Scan for the cell matching the given text and deliver its (X, Y) coordinate at center. 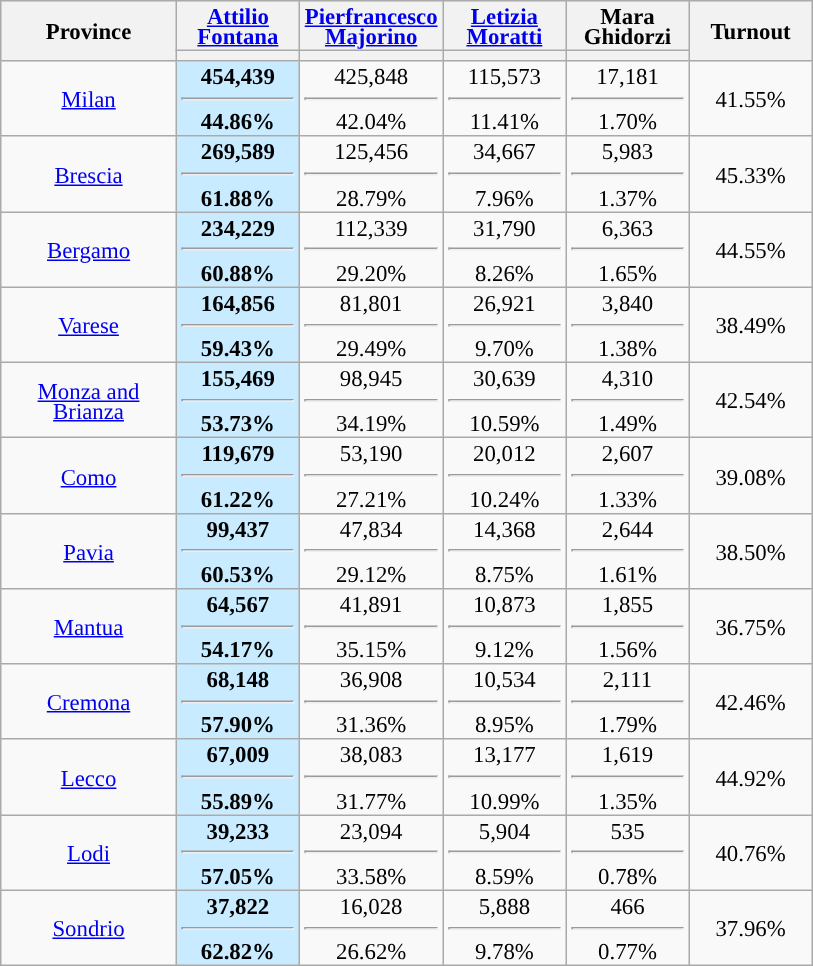
20,01210.24% (504, 476)
234,229 60.88% (238, 250)
99,43760.53% (238, 550)
38.49% (750, 324)
Monza and Brianza (89, 400)
454,439 44.86% (238, 98)
Mara Ghidorzi (628, 26)
37,822 62.82% (238, 928)
38.50% (750, 550)
Varese (89, 324)
10,534 8.95% (504, 702)
5,888 9.78% (504, 928)
Brescia (89, 174)
Pierfrancesco Majorino (370, 26)
2,644 1.61% (628, 550)
1,619 1.35% (628, 778)
112,339 29.20% (370, 250)
Pavia (89, 550)
466 0.77% (628, 928)
36,908 31.36% (370, 702)
Bergamo (89, 250)
Mantua (89, 626)
47,834 29.12% (370, 550)
4,310 1.49% (628, 400)
Lecco (89, 778)
44.55% (750, 250)
3,840 1.38% (628, 324)
44.92% (750, 778)
269,589 61.88% (238, 174)
53,19027.21% (370, 476)
425,848 42.04% (370, 98)
14,368 8.75% (504, 550)
41,891 35.15% (370, 626)
34,667 7.96% (504, 174)
17,181 1.70% (628, 98)
5,983 1.37% (628, 174)
5,904 8.59% (504, 852)
68,148 57.90% (238, 702)
40.76% (750, 852)
42.46% (750, 702)
23,094 33.58% (370, 852)
1,855 1.56% (628, 626)
Milan (89, 98)
119,67961.22% (238, 476)
39,23357.05% (238, 852)
Letizia Moratti (504, 26)
Lodi (89, 852)
37.96% (750, 928)
13,177 10.99% (504, 778)
164,856 59.43% (238, 324)
Attilio Fontana (238, 26)
67,00955.89% (238, 778)
Province (89, 31)
115,573 11.41% (504, 98)
125,456 28.79% (370, 174)
64,567 54.17% (238, 626)
38,08331.77% (370, 778)
41.55% (750, 98)
26,921 9.70% (504, 324)
6,363 1.65% (628, 250)
16,028 26.62% (370, 928)
2,111 1.79% (628, 702)
98,94534.19% (370, 400)
Turnout (750, 31)
36.75% (750, 626)
Sondrio (89, 928)
535 0.78% (628, 852)
42.54% (750, 400)
155,469 53.73% (238, 400)
45.33% (750, 174)
Como (89, 476)
30,63910.59% (504, 400)
2,607 1.33% (628, 476)
Cremona (89, 702)
81,801 29.49% (370, 324)
10,873 9.12% (504, 626)
31,790 8.26% (504, 250)
39.08% (750, 476)
